Return the (X, Y) coordinate for the center point of the cell that contains the specified text.  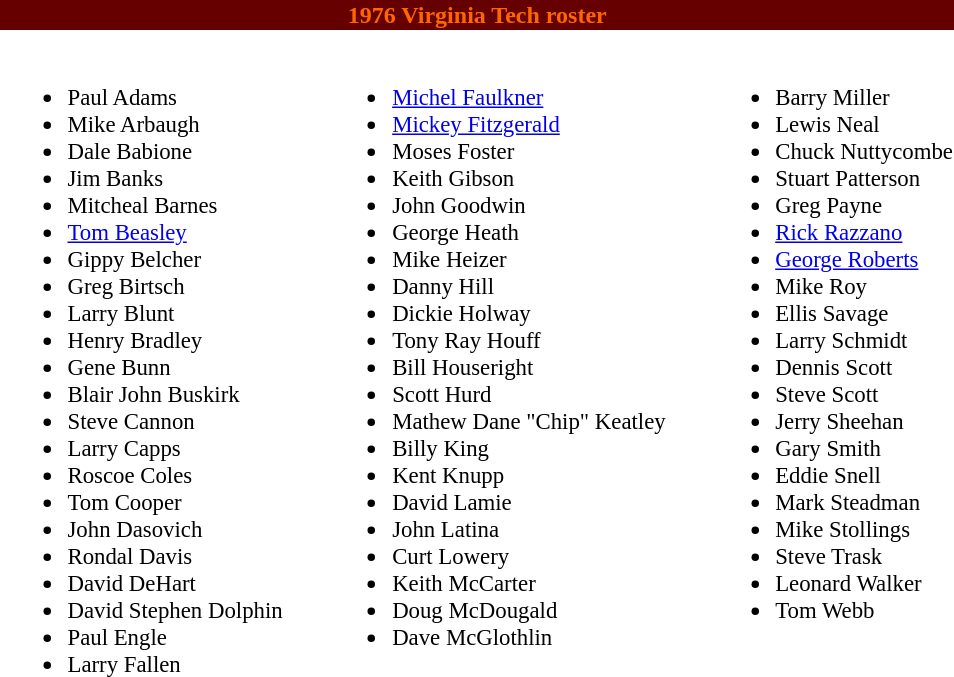
1976 Virginia Tech roster (477, 15)
